From the cell containing the given text, extract its center point as [X, Y] coordinate. 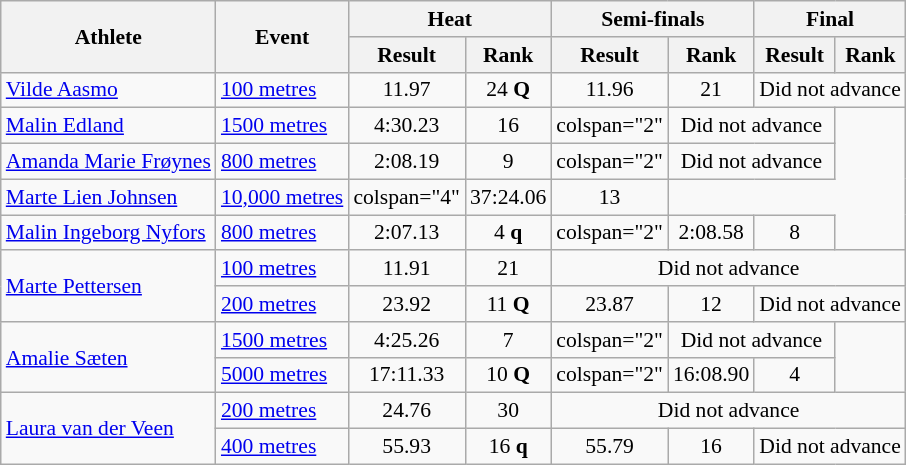
2:08.19 [406, 162]
11.97 [406, 90]
2:07.13 [406, 233]
colspan="4" [406, 197]
23.92 [406, 304]
4:30.23 [406, 126]
5000 metres [282, 375]
7 [508, 340]
10,000 metres [282, 197]
11.96 [610, 90]
16 q [508, 447]
Amalie Sæten [108, 358]
10 Q [508, 375]
12 [711, 304]
Vilde Aasmo [108, 90]
Semi-finals [652, 19]
4 [794, 375]
Amanda Marie Frøynes [108, 162]
55.79 [610, 447]
9 [508, 162]
30 [508, 411]
2:08.58 [711, 233]
Laura van der Veen [108, 428]
400 metres [282, 447]
Malin Ingeborg Nyfors [108, 233]
17:11.33 [406, 375]
Malin Edland [108, 126]
11 Q [508, 304]
Marte Pettersen [108, 286]
Heat [450, 19]
Event [282, 36]
16:08.90 [711, 375]
23.87 [610, 304]
Marte Lien Johnsen [108, 197]
24 Q [508, 90]
11.91 [406, 269]
8 [794, 233]
4 q [508, 233]
4:25.26 [406, 340]
37:24.06 [508, 197]
Final [830, 19]
13 [610, 197]
Athlete [108, 36]
24.76 [406, 411]
55.93 [406, 447]
